Scan for the cell matching the given text and deliver its [x, y] coordinate at center. 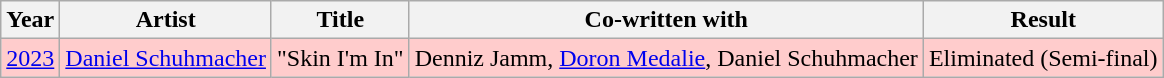
Eliminated (Semi-final) [1043, 58]
Year [30, 20]
Denniz Jamm, Doron Medalie, Daniel Schuhmacher [666, 58]
Artist [166, 20]
Co-written with [666, 20]
Daniel Schuhmacher [166, 58]
Result [1043, 20]
Title [340, 20]
"Skin I'm In" [340, 58]
2023 [30, 58]
